Search for the cell housing the specified text and yield its [x, y] center coordinate. 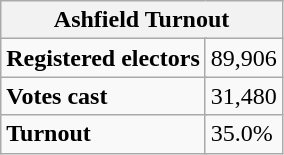
Ashfield Turnout [142, 20]
Registered electors [104, 58]
89,906 [244, 58]
31,480 [244, 96]
Votes cast [104, 96]
35.0% [244, 134]
Turnout [104, 134]
